Search for the cell housing the specified text and yield its [X, Y] center coordinate. 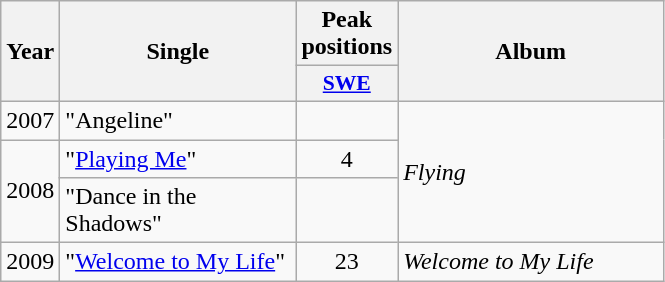
"Playing Me" [178, 159]
Flying [531, 172]
Welcome to My Life [531, 262]
23 [347, 262]
"Welcome to My Life" [178, 262]
4 [347, 159]
2009 [30, 262]
"Angeline" [178, 120]
"Dance in the Shadows" [178, 210]
Single [178, 52]
2007 [30, 120]
SWE [347, 84]
Peak positions [347, 34]
Album [531, 52]
2008 [30, 192]
Year [30, 52]
